Output the [X, Y] coordinate of the center of the cell containing the given text.  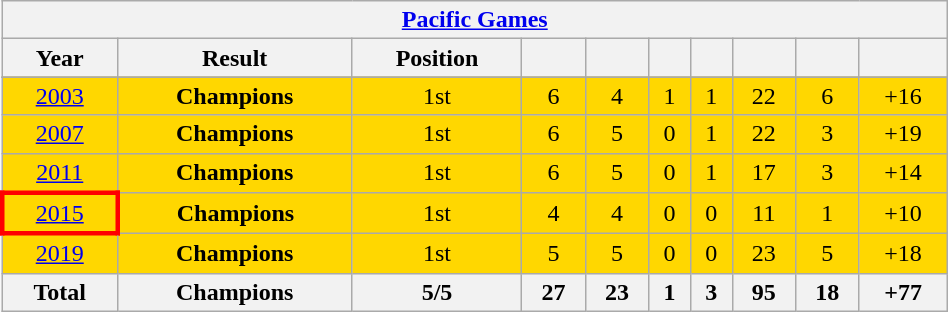
95 [764, 292]
17 [764, 173]
18 [828, 292]
+16 [903, 96]
5/5 [437, 292]
27 [554, 292]
2015 [60, 214]
+18 [903, 254]
2007 [60, 134]
+19 [903, 134]
2003 [60, 96]
+14 [903, 173]
11 [764, 214]
Result [234, 58]
+10 [903, 214]
2019 [60, 254]
Position [437, 58]
+77 [903, 292]
Year [60, 58]
2011 [60, 173]
Total [60, 292]
Pacific Games [474, 20]
